Scan for the cell matching the given text and deliver its (x, y) coordinate at center. 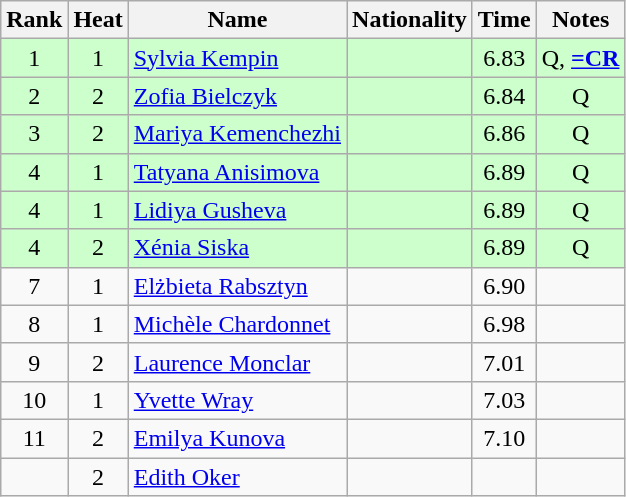
Michèle Chardonnet (237, 324)
Elżbieta Rabsztyn (237, 286)
Notes (580, 20)
Laurence Monclar (237, 362)
6.86 (504, 134)
Zofia Bielczyk (237, 96)
6.98 (504, 324)
7 (34, 286)
7.01 (504, 362)
11 (34, 438)
3 (34, 134)
Lidiya Gusheva (237, 210)
Xénia Siska (237, 248)
9 (34, 362)
Edith Oker (237, 477)
Heat (98, 20)
Yvette Wray (237, 400)
Time (504, 20)
Q, =CR (580, 58)
8 (34, 324)
7.10 (504, 438)
Nationality (410, 20)
Rank (34, 20)
10 (34, 400)
7.03 (504, 400)
Emilya Kunova (237, 438)
6.84 (504, 96)
Tatyana Anisimova (237, 172)
Sylvia Kempin (237, 58)
6.83 (504, 58)
Name (237, 20)
Mariya Kemenchezhi (237, 134)
6.90 (504, 286)
